From the cell containing the given text, extract its center point as [X, Y] coordinate. 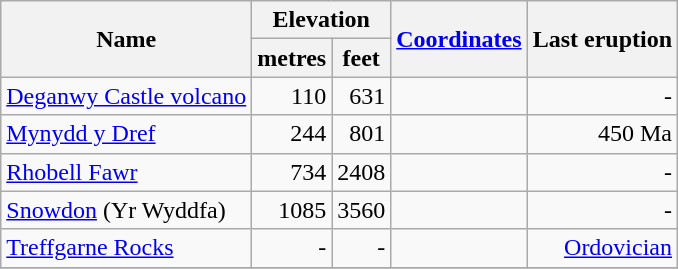
801 [362, 134]
110 [292, 96]
3560 [362, 210]
450 Ma [602, 134]
Ordovician [602, 248]
Deganwy Castle volcano [126, 96]
Treffgarne Rocks [126, 248]
1085 [292, 210]
Rhobell Fawr [126, 172]
Snowdon (Yr Wyddfa) [126, 210]
feet [362, 58]
631 [362, 96]
734 [292, 172]
Elevation [322, 20]
Mynydd y Dref [126, 134]
Last eruption [602, 39]
2408 [362, 172]
244 [292, 134]
Name [126, 39]
Coordinates [459, 39]
metres [292, 58]
